Output the [x, y] coordinate of the center of the cell containing the given text.  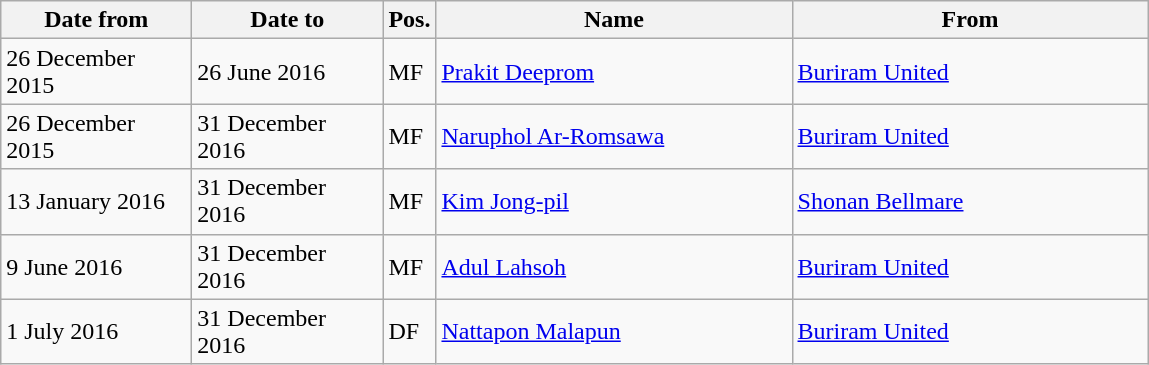
Date from [96, 20]
Nattapon Malapun [614, 332]
Kim Jong-pil [614, 202]
Adul Lahsoh [614, 266]
Shonan Bellmare [970, 202]
DF [410, 332]
Name [614, 20]
9 June 2016 [96, 266]
1 July 2016 [96, 332]
13 January 2016 [96, 202]
From [970, 20]
Date to [288, 20]
Prakit Deeprom [614, 72]
26 June 2016 [288, 72]
Naruphol Ar-Romsawa [614, 136]
Pos. [410, 20]
